Capture the cell that displays the provided text and extract its [X, Y] central coordinate. 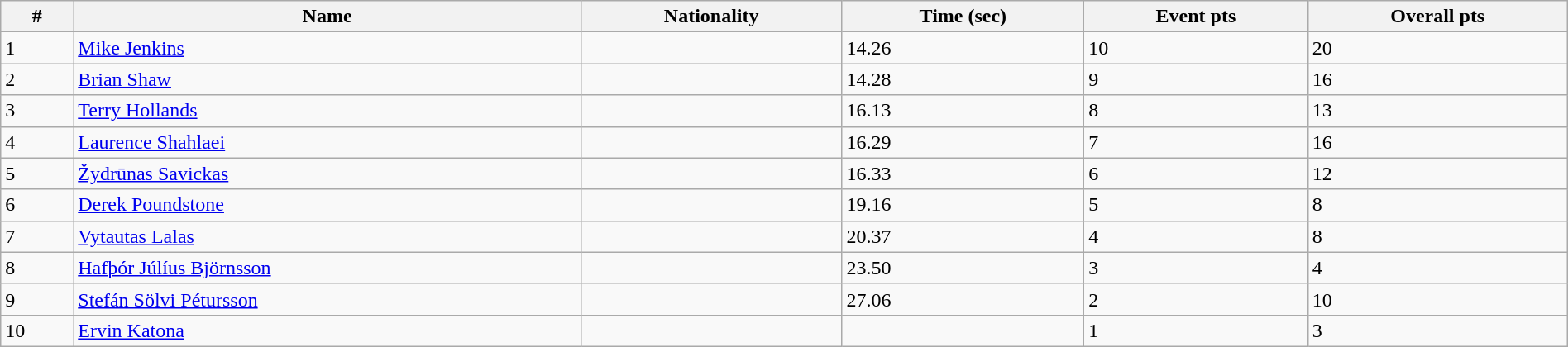
Žydrūnas Savickas [327, 173]
14.26 [963, 48]
Time (sec) [963, 17]
16.29 [963, 142]
Brian Shaw [327, 79]
20.37 [963, 236]
Overall pts [1437, 17]
14.28 [963, 79]
Hafþór Júlíus Björnsson [327, 268]
Nationality [711, 17]
19.16 [963, 205]
Vytautas Lalas [327, 236]
16.33 [963, 173]
20 [1437, 48]
27.06 [963, 299]
13 [1437, 111]
16.13 [963, 111]
Event pts [1196, 17]
Mike Jenkins [327, 48]
# [37, 17]
23.50 [963, 268]
Derek Poundstone [327, 205]
Laurence Shahlaei [327, 142]
12 [1437, 173]
Ervin Katona [327, 330]
Terry Hollands [327, 111]
Stefán Sölvi Pétursson [327, 299]
Name [327, 17]
